Find where the given text appears and provide that cell's center as (X, Y) coordinate. 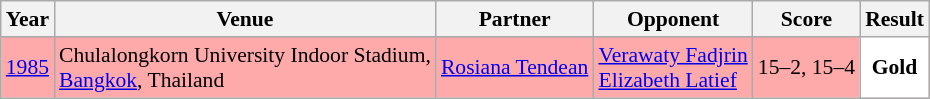
Result (894, 19)
Chulalongkorn University Indoor Stadium, Bangkok, Thailand (245, 68)
Partner (514, 19)
15–2, 15–4 (806, 68)
Opponent (672, 19)
Rosiana Tendean (514, 68)
Year (28, 19)
Verawaty Fadjrin Elizabeth Latief (672, 68)
1985 (28, 68)
Venue (245, 19)
Score (806, 19)
Gold (894, 68)
